Search for the cell housing the specified text and yield its [X, Y] center coordinate. 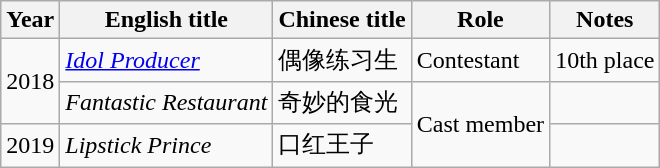
Year [30, 20]
Cast member [480, 124]
偶像练习生 [342, 60]
奇妙的食光 [342, 102]
2018 [30, 82]
10th place [605, 60]
Idol Producer [166, 60]
口红王子 [342, 146]
Fantastic Restaurant [166, 102]
Notes [605, 20]
Lipstick Prince [166, 146]
Role [480, 20]
2019 [30, 146]
Chinese title [342, 20]
Contestant [480, 60]
English title [166, 20]
